Return [X, Y] of the center of cell containing provided text 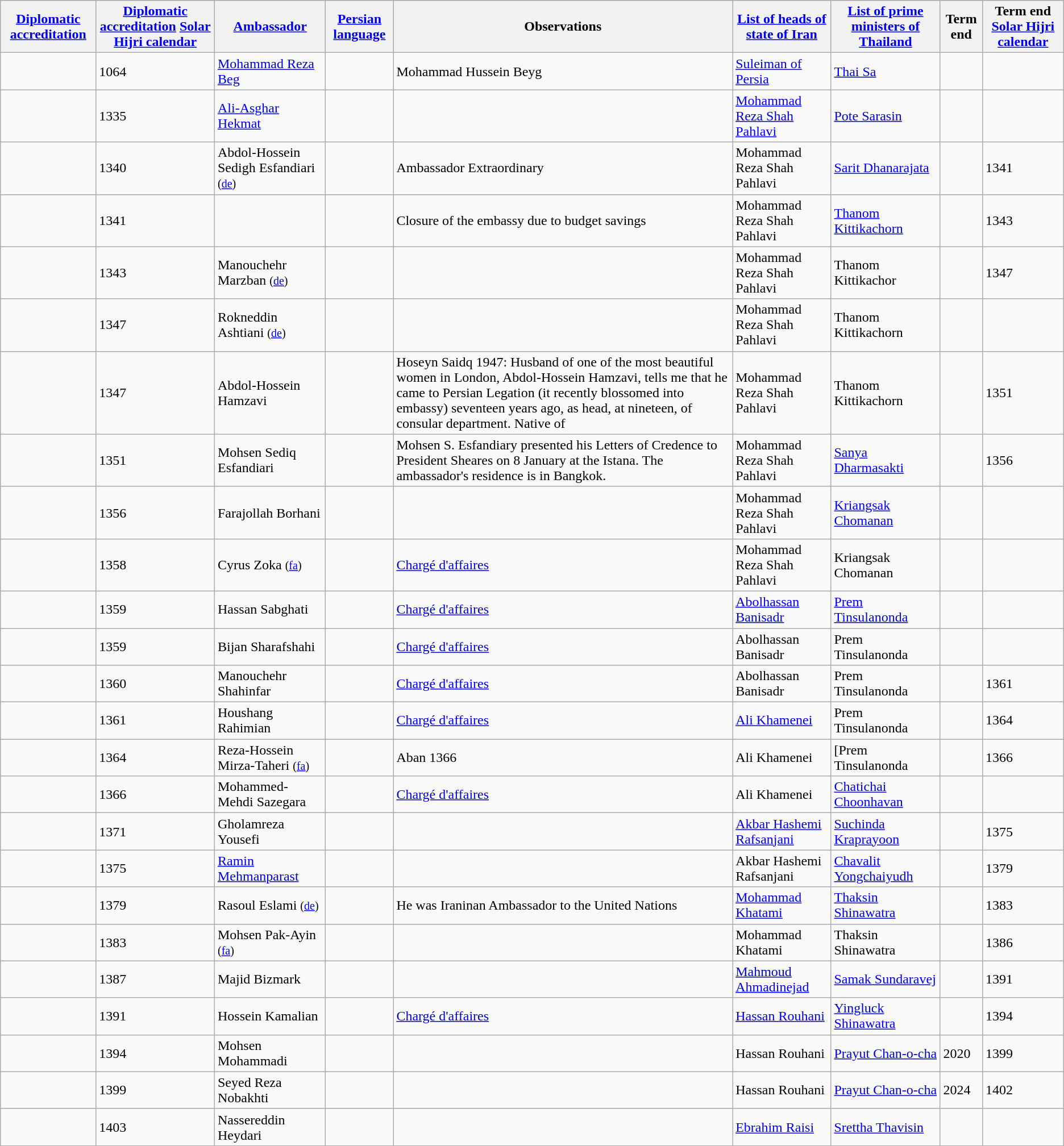
Rokneddin Ashtiani (de) [269, 325]
1335 [156, 116]
Yingluck Shinawatra [886, 1016]
Thanom Kittikachor [886, 273]
Samak Sundaravej [886, 980]
Srettha Thavisin [886, 1127]
1386 [1023, 942]
Ramin Mehmanparast [269, 868]
Mohsen Sediq Esfandiari [269, 460]
Diplomatic accreditation [48, 27]
He was Iraninan Ambassador to the United Nations [563, 906]
Hossein Kamalian [269, 1016]
Manouchehr Marzban (de) [269, 273]
Sanya Dharmasakti [886, 460]
Term end Solar Hijri calendar [1023, 27]
Mohsen S. Esfandiary presented his Letters of Credence to President Sheares on 8 January at the Istana. The ambassador's residence is in Bangkok. [563, 460]
Chavalit Yongchaiyudh [886, 868]
Seyed Reza Nobakhti [269, 1090]
List of heads of state of Iran [782, 27]
Manouchehr Shahinfar [269, 684]
List of prime ministers of Thailand [886, 27]
Persian language [359, 27]
Mohammad Hussein Beyg [563, 72]
Mahmoud Ahmadinejad [782, 980]
Diplomatic accreditation Solar Hijri calendar [156, 27]
Mohsen Pak-Ayin (fa) [269, 942]
Chatichai Choonhavan [886, 794]
1403 [156, 1127]
Hassan Sabghati [269, 609]
Reza-Hossein Mirza-Taheri (fa) [269, 758]
1402 [1023, 1090]
[Prem Tinsulanonda [886, 758]
Suleiman of Persia [782, 72]
1360 [156, 684]
Ambassador Extraordinary [563, 168]
Abdol-Hossein Sedigh Esfandiari (de) [269, 168]
Gholamreza Yousefi [269, 832]
Ambassador [269, 27]
Sarit Dhanarajata [886, 168]
Mohammed-Mehdi Sazegara [269, 794]
Mohammad Reza Beg [269, 72]
Ebrahim Raisi [782, 1127]
Cyrus Zoka (fa) [269, 565]
Suchinda Kraprayoon [886, 832]
Rasoul Eslami (de) [269, 906]
2024 [961, 1090]
Ali-Asghar Hekmat [269, 116]
Abdol-Hossein Hamzavi [269, 393]
1340 [156, 168]
Closure of the embassy due to budget savings [563, 220]
Farajollah Borhani [269, 512]
Nassereddin Heydari [269, 1127]
Majid Bizmark [269, 980]
1358 [156, 565]
Houshang Rahimian [269, 720]
1064 [156, 72]
1371 [156, 832]
Aban 1366 [563, 758]
Mohsen Mohammadi [269, 1053]
Bijan Sharafshahi [269, 647]
Observations [563, 27]
Term end [961, 27]
Pote Sarasin [886, 116]
2020 [961, 1053]
Thai Sa [886, 72]
1387 [156, 980]
